Find where the given text appears and provide that cell's center as [X, Y] coordinate. 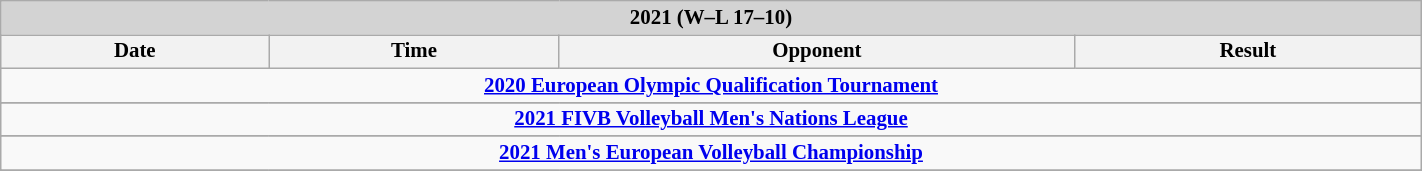
Time [414, 51]
2020 European Olympic Qualification Tournament [711, 85]
Opponent [816, 51]
Date [135, 51]
2021 (W–L 17–10) [711, 18]
Result [1248, 51]
2021 FIVB Volleyball Men's Nations League [711, 119]
2021 Men's European Volleyball Championship [711, 153]
